For the text-containing cell, return its midpoint in [X, Y] coordinate format. 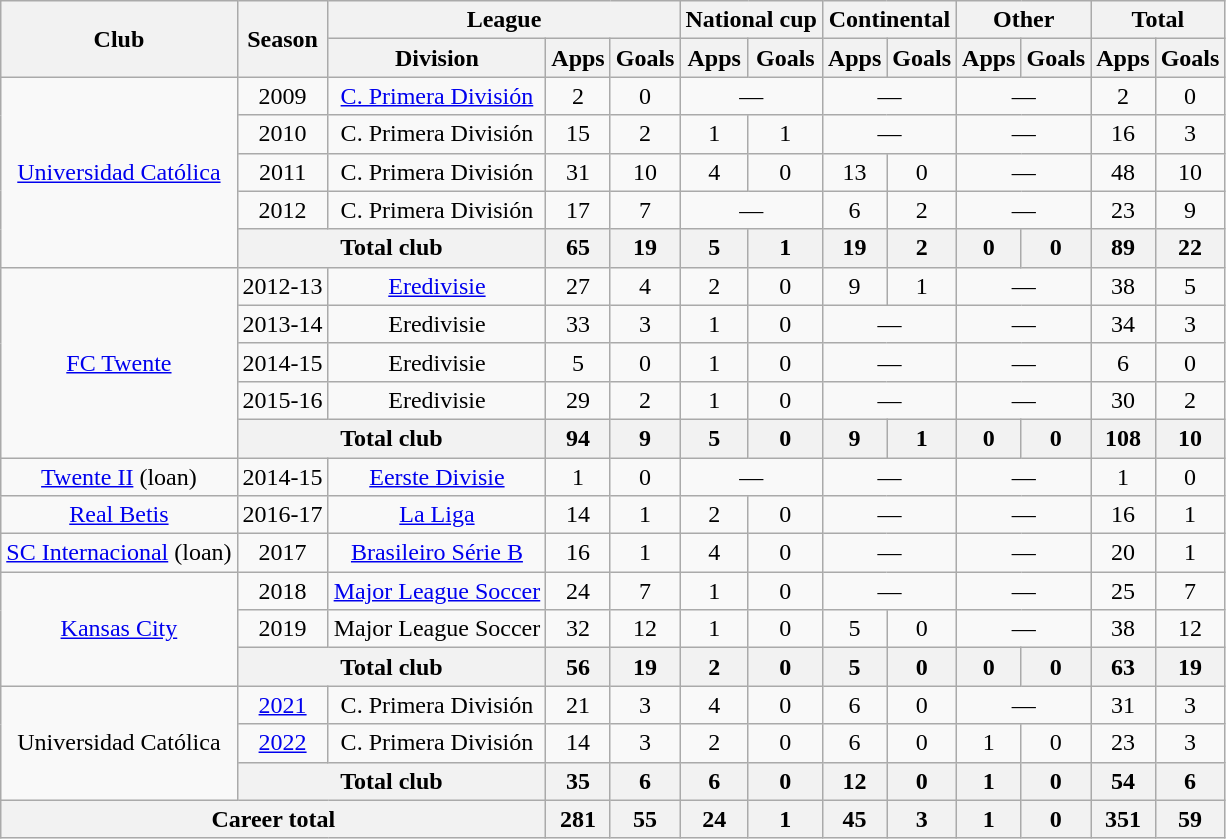
Season [282, 39]
89 [1123, 248]
29 [578, 400]
2015-16 [282, 400]
2009 [282, 96]
2017 [282, 553]
La Liga [437, 515]
Total [1158, 20]
2018 [282, 591]
54 [1123, 781]
2019 [282, 629]
2022 [282, 743]
108 [1123, 438]
Real Betis [119, 515]
22 [1190, 248]
33 [578, 324]
48 [1123, 172]
Kansas City [119, 629]
2016-17 [282, 515]
Other [1024, 20]
2011 [282, 172]
351 [1123, 819]
League [504, 20]
Continental [889, 20]
45 [854, 819]
2021 [282, 705]
25 [1123, 591]
13 [854, 172]
FC Twente [119, 362]
2012-13 [282, 286]
30 [1123, 400]
59 [1190, 819]
Division [437, 58]
17 [578, 210]
34 [1123, 324]
27 [578, 286]
Twente II (loan) [119, 477]
63 [1123, 667]
15 [578, 134]
Club [119, 39]
55 [645, 819]
2010 [282, 134]
Career total [274, 819]
65 [578, 248]
32 [578, 629]
2013-14 [282, 324]
2012 [282, 210]
SC Internacional (loan) [119, 553]
Eerste Divisie [437, 477]
35 [578, 781]
56 [578, 667]
National cup [751, 20]
94 [578, 438]
281 [578, 819]
Brasileiro Série B [437, 553]
21 [578, 705]
20 [1123, 553]
